Capture the cell that displays the provided text and extract its [X, Y] central coordinate. 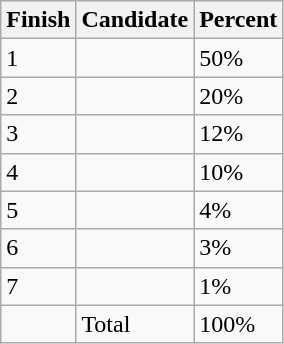
20% [238, 96]
3% [238, 248]
6 [38, 248]
Percent [238, 20]
100% [238, 324]
1 [38, 58]
10% [238, 172]
Finish [38, 20]
50% [238, 58]
5 [38, 210]
4% [238, 210]
7 [38, 286]
2 [38, 96]
Candidate [135, 20]
1% [238, 286]
12% [238, 134]
3 [38, 134]
4 [38, 172]
Total [135, 324]
